Return (x, y) of the center of cell containing provided text 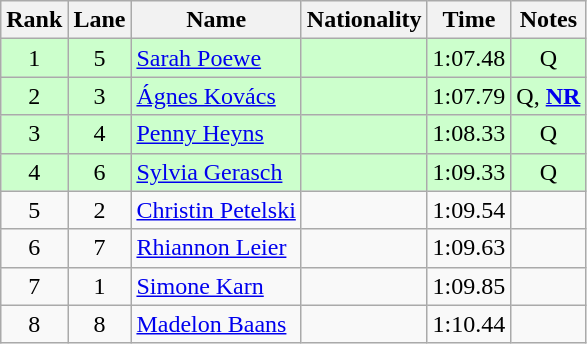
Penny Heyns (216, 134)
Lane (100, 20)
Sylvia Gerasch (216, 172)
1:09.85 (469, 286)
1:09.54 (469, 210)
Q, NR (548, 96)
1:07.48 (469, 58)
Name (216, 20)
Rank (34, 20)
Madelon Baans (216, 324)
1:09.33 (469, 172)
1:07.79 (469, 96)
1:10.44 (469, 324)
Ágnes Kovács (216, 96)
Christin Petelski (216, 210)
Notes (548, 20)
Time (469, 20)
1:08.33 (469, 134)
Sarah Poewe (216, 58)
Nationality (364, 20)
1:09.63 (469, 248)
Simone Karn (216, 286)
Rhiannon Leier (216, 248)
